Identify which cell holds the provided text, then report its [x, y] central coordinate. 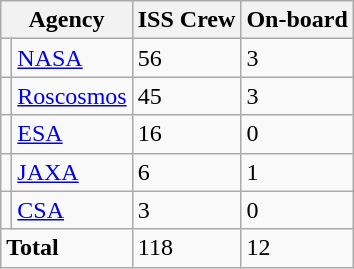
Agency [66, 20]
ESA [72, 134]
1 [297, 172]
56 [186, 58]
On-board [297, 20]
118 [186, 248]
6 [186, 172]
JAXA [72, 172]
Roscosmos [72, 96]
ISS Crew [186, 20]
NASA [72, 58]
CSA [72, 210]
16 [186, 134]
45 [186, 96]
Total [66, 248]
12 [297, 248]
